Pinpoint the cell where the given text exists, returning its (X, Y) midpoint coordinate. 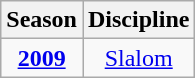
2009 (42, 58)
Season (42, 20)
Slalom (138, 58)
Discipline (138, 20)
